Find where the given text appears and provide that cell's center as [x, y] coordinate. 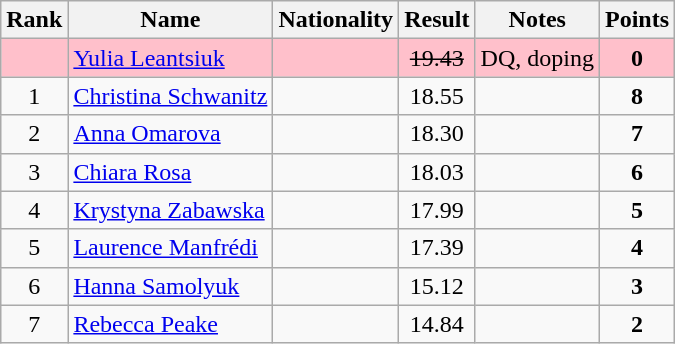
DQ, doping [537, 58]
0 [636, 58]
Krystyna Zabawska [170, 210]
Points [636, 20]
Chiara Rosa [170, 172]
14.84 [437, 324]
17.99 [437, 210]
19.43 [437, 58]
Notes [537, 20]
Hanna Samolyuk [170, 286]
18.30 [437, 134]
Name [170, 20]
Yulia Leantsiuk [170, 58]
17.39 [437, 248]
Rank [34, 20]
15.12 [437, 286]
Rebecca Peake [170, 324]
Christina Schwanitz [170, 96]
18.03 [437, 172]
Laurence Manfrédi [170, 248]
Anna Omarova [170, 134]
Result [437, 20]
1 [34, 96]
18.55 [437, 96]
Nationality [336, 20]
8 [636, 96]
